Detect which cell encompasses the target text, then output its (X, Y) center coordinate. 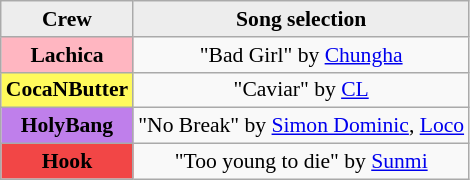
CocaNButter (67, 90)
Song selection (301, 19)
"No Break" by Simon Dominic, Loco (301, 126)
Lachica (67, 55)
HolyBang (67, 126)
Crew (67, 19)
"Caviar" by CL (301, 90)
Hook (67, 162)
"Bad Girl" by Chungha (301, 55)
"Too young to die" by Sunmi (301, 162)
